Detect which cell encompasses the target text, then output its (x, y) center coordinate. 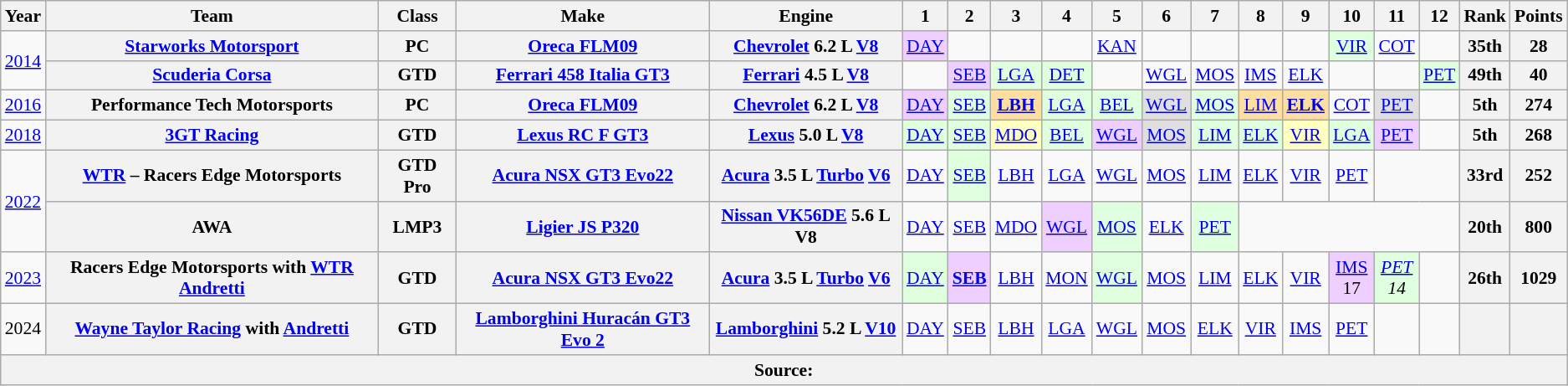
Nissan VK56DE 5.6 L V8 (805, 226)
8 (1260, 16)
Racers Edge Motorsports with WTR Andretti (212, 278)
Ferrari 458 Italia GT3 (582, 75)
10 (1351, 16)
12 (1440, 16)
Starworks Motorsport (212, 46)
3 (1017, 16)
Source: (784, 370)
7 (1214, 16)
268 (1539, 136)
Class (418, 16)
Engine (805, 16)
Team (212, 16)
MON (1067, 278)
PET14 (1397, 278)
49th (1485, 75)
Scuderia Corsa (212, 75)
2016 (23, 106)
Points (1539, 16)
Lexus 5.0 L V8 (805, 136)
40 (1539, 75)
Rank (1485, 16)
35th (1485, 46)
IMS17 (1351, 278)
2018 (23, 136)
DET (1067, 75)
Make (582, 16)
1 (925, 16)
Lamborghini Huracán GT3 Evo 2 (582, 330)
26th (1485, 278)
AWA (212, 226)
Performance Tech Motorsports (212, 106)
3GT Racing (212, 136)
Lamborghini 5.2 L V10 (805, 330)
11 (1397, 16)
2 (970, 16)
Wayne Taylor Racing with Andretti (212, 330)
800 (1539, 226)
2023 (23, 278)
WTR – Racers Edge Motorsports (212, 176)
2014 (23, 60)
Ferrari 4.5 L V8 (805, 75)
33rd (1485, 176)
KAN (1117, 46)
6 (1166, 16)
274 (1539, 106)
Year (23, 16)
LMP3 (418, 226)
5 (1117, 16)
28 (1539, 46)
252 (1539, 176)
Lexus RC F GT3 (582, 136)
4 (1067, 16)
9 (1305, 16)
2022 (23, 201)
GTD Pro (418, 176)
2024 (23, 330)
1029 (1539, 278)
Ligier JS P320 (582, 226)
20th (1485, 226)
